For the text-containing cell, return its midpoint in [X, Y] coordinate format. 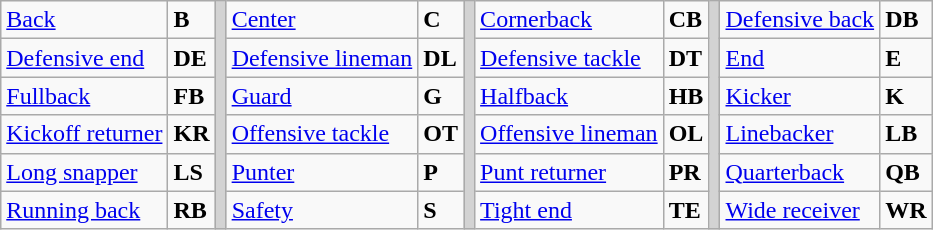
Defensive end [84, 58]
Kicker [800, 96]
Long snapper [84, 172]
DL [441, 58]
Running back [84, 210]
QB [906, 172]
OT [441, 134]
G [441, 96]
P [441, 172]
S [441, 210]
Guard [322, 96]
C [441, 20]
FB [192, 96]
PR [686, 172]
Halfback [570, 96]
HB [686, 96]
Safety [322, 210]
Defensive lineman [322, 58]
Back [84, 20]
Offensive lineman [570, 134]
Punter [322, 172]
CB [686, 20]
E [906, 58]
Fullback [84, 96]
B [192, 20]
Offensive tackle [322, 134]
Punt returner [570, 172]
WR [906, 210]
DE [192, 58]
OL [686, 134]
LS [192, 172]
Defensive tackle [570, 58]
Tight end [570, 210]
Wide receiver [800, 210]
Linebacker [800, 134]
K [906, 96]
DB [906, 20]
Center [322, 20]
KR [192, 134]
End [800, 58]
TE [686, 210]
Quarterback [800, 172]
LB [906, 134]
Defensive back [800, 20]
Kickoff returner [84, 134]
DT [686, 58]
Cornerback [570, 20]
RB [192, 210]
